For the text-containing cell, return its midpoint in [X, Y] coordinate format. 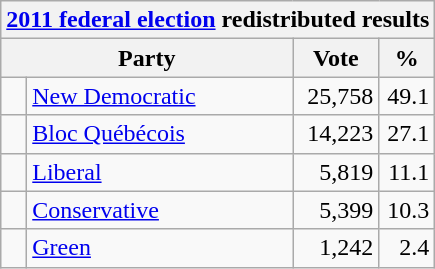
Liberal [160, 172]
New Democratic [160, 96]
Green [160, 248]
27.1 [407, 134]
1,242 [336, 248]
Vote [336, 58]
5,819 [336, 172]
11.1 [407, 172]
49.1 [407, 96]
10.3 [407, 210]
Conservative [160, 210]
Bloc Québécois [160, 134]
14,223 [336, 134]
Party [147, 58]
% [407, 58]
2.4 [407, 248]
2011 federal election redistributed results [218, 20]
5,399 [336, 210]
25,758 [336, 96]
